Pinpoint the cell where the given text exists, returning its [x, y] midpoint coordinate. 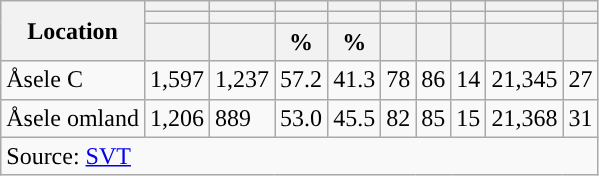
31 [580, 118]
85 [434, 118]
15 [468, 118]
45.5 [354, 118]
1,597 [176, 80]
21,368 [524, 118]
78 [398, 80]
41.3 [354, 80]
Åsele omland [73, 118]
53.0 [302, 118]
82 [398, 118]
14 [468, 80]
Location [73, 31]
86 [434, 80]
57.2 [302, 80]
21,345 [524, 80]
27 [580, 80]
Source: SVT [300, 156]
1,237 [242, 80]
Åsele C [73, 80]
1,206 [176, 118]
889 [242, 118]
